Scan for the cell matching the given text and deliver its (x, y) coordinate at center. 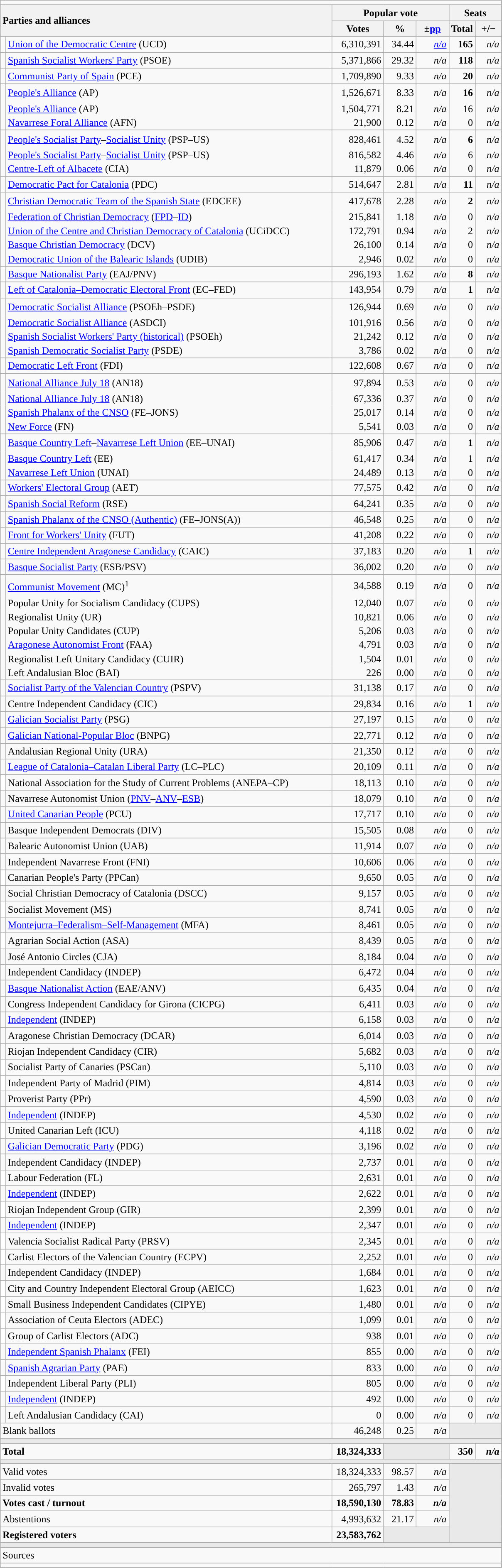
26,100 (358, 245)
Basque Nationalist Party (EAJ/PNV) (169, 274)
2.81 (400, 184)
4,590 (358, 1099)
78.83 (400, 1503)
Votes (358, 29)
Union of the Centre and Christian Democracy of Catalonia (UCiDCC) (169, 231)
Congress Independent Candidacy for Girona (CICPG) (169, 1004)
97,894 (358, 383)
18,590,130 (358, 1503)
21,900 (358, 123)
Christian Democratic Team of the Spanish State (EDCEE) (169, 201)
Small Business Independent Candidates (CIPYE) (169, 1304)
101,916 (358, 323)
8.21 (400, 109)
0.08 (400, 830)
350 (462, 1451)
417,678 (358, 201)
Valid votes (166, 1472)
Votes cast / turnout (166, 1503)
6,411 (358, 1004)
21,242 (358, 337)
2,252 (358, 1257)
4,814 (358, 1083)
21.17 (400, 1519)
Aragonese Christian Democracy (DCAR) (169, 1036)
Social Christian Democracy of Catalonia (DSCC) (169, 893)
9,157 (358, 893)
172,791 (358, 231)
1.62 (400, 274)
Socialist Party of the Valencian Country (PSPV) (169, 688)
Proverist Party (PPr) (169, 1099)
1,480 (358, 1304)
Blank ballots (166, 1431)
143,954 (358, 290)
17,717 (358, 814)
8,741 (358, 909)
23,583,762 (358, 1535)
Riojan Independent Group (GIR) (169, 1210)
2,622 (358, 1194)
Spanish Agrarian Party (PAE) (169, 1367)
Navarrese Left Union (UNAI) (169, 473)
67,336 (358, 399)
6,472 (358, 973)
Agrarian Social Action (ASA) (169, 941)
6,014 (358, 1036)
Carlist Electors of the Valencian Country (ECPV) (169, 1257)
5,541 (358, 426)
0.47 (400, 443)
77,575 (358, 488)
0.22 (400, 535)
18,079 (358, 799)
Left Andalusian Bloc (BAI) (169, 673)
League of Catalonia–Catalan Liberal Party (LC–PLC) (169, 767)
37,183 (358, 551)
Independent Spanish Phalanx (FEI) (169, 1352)
Group of Carlist Electors (ADC) (169, 1336)
3,196 (358, 1146)
Sources (251, 1555)
34,588 (358, 586)
Communist Movement (MC)1 (169, 586)
11,914 (358, 846)
Montejurra–Federalism–Self-Management (MFA) (169, 925)
0.42 (400, 488)
20 (462, 76)
0.35 (400, 504)
Labour Federation (FL) (169, 1178)
8 (462, 274)
0.69 (400, 306)
Centre Independent Aragonese Candidacy (CAIC) (169, 551)
0.79 (400, 290)
Invalid votes (166, 1487)
Democratic Union of the Balearic Islands (UDIB) (169, 259)
3,786 (358, 350)
165 (462, 44)
United Canarian Left (ICU) (169, 1130)
Popular vote (391, 13)
10,606 (358, 862)
2,946 (358, 259)
6,310,391 (358, 44)
Regionalist Left Unitary Candidacy (CUIR) (169, 659)
805 (358, 1383)
0.13 (400, 473)
296,193 (358, 274)
5,371,866 (358, 60)
855 (358, 1352)
Association of Ceuta Electors (ADEC) (169, 1320)
Independent Liberal Party (PLI) (169, 1383)
9.33 (400, 76)
0.19 (400, 586)
Basque Independent Democrats (DIV) (169, 830)
4,118 (358, 1130)
1,504,771 (358, 109)
11,879 (358, 169)
25,017 (358, 413)
46,248 (358, 1431)
29,834 (358, 704)
0.11 (400, 767)
Spanish Democratic Socialist Party (PSDE) (169, 350)
46,548 (358, 519)
2,345 (358, 1241)
Andalusian Regional Unity (URA) (169, 751)
Galician Socialist Party (PSG) (169, 720)
8,439 (358, 941)
Communist Party of Spain (PCE) (169, 76)
Workers' Electoral Group (AET) (169, 488)
265,797 (358, 1487)
National Association for the Study of Current Problems (ANEPA–CP) (169, 783)
64,241 (358, 504)
27,197 (358, 720)
% (400, 29)
4,530 (358, 1115)
4,993,632 (358, 1519)
1.43 (400, 1487)
4.52 (400, 139)
5,206 (358, 631)
Spanish Phalanx of the CNSO (Authentic) (FE–JONS(A)) (169, 519)
1,504 (358, 659)
±pp (432, 29)
City and Country Independent Electoral Group (AEICC) (169, 1289)
Union of the Democratic Centre (UCD) (169, 44)
0.67 (400, 366)
Democratic Left Front (FDI) (169, 366)
828,461 (358, 139)
Popular Unity for Socialism Candidacy (CUPS) (169, 603)
11 (462, 184)
Valencia Socialist Radical Party (PRSV) (169, 1241)
22,771 (358, 735)
34.44 (400, 44)
2,737 (358, 1162)
21,350 (358, 751)
Abstentions (166, 1519)
9,650 (358, 877)
Spanish Socialist Workers' Party (historical) (PSOEh) (169, 337)
12,040 (358, 603)
Independent Navarrese Front (FNI) (169, 862)
Parties and alliances (166, 21)
36,002 (358, 567)
61,417 (358, 459)
5,682 (358, 1051)
Popular Unity Candidates (CUP) (169, 631)
0.34 (400, 459)
118 (462, 60)
United Canarian People (PCU) (169, 814)
New Force (FN) (169, 426)
15,505 (358, 830)
1,684 (358, 1273)
1.18 (400, 217)
Front for Workers' Unity (FUT) (169, 535)
0.15 (400, 720)
Basque Country Left (EE) (169, 459)
1,099 (358, 1320)
Basque Nationalist Action (EAE/ANV) (169, 988)
Seats (475, 13)
1,623 (358, 1289)
Centre-Left of Albacete (CIA) (169, 169)
Socialist Movement (MS) (169, 909)
Spanish Phalanx of the CNSO (FE–JONS) (169, 413)
31,138 (358, 688)
Basque Christian Democracy (DCV) (169, 245)
2,399 (358, 1210)
1,709,890 (358, 76)
85,906 (358, 443)
8,461 (358, 925)
4.46 (400, 155)
Basque Socialist Party (ESB/PSV) (169, 567)
10,821 (358, 617)
Galician National-Popular Bloc (BNPG) (169, 735)
José Antonio Circles (CJA) (169, 957)
816,582 (358, 155)
2.28 (400, 201)
2,631 (358, 1178)
29.32 (400, 60)
Galician Democratic Party (PDG) (169, 1146)
41,208 (358, 535)
Spanish Socialist Workers' Party (PSOE) (169, 60)
Basque Country Left–Navarrese Left Union (EE–UNAI) (169, 443)
Left of Catalonia–Democratic Electoral Front (EC–FED) (169, 290)
514,647 (358, 184)
24,489 (358, 473)
20,109 (358, 767)
0.37 (400, 399)
6,158 (358, 1020)
Aragonese Autonomist Front (FAA) (169, 645)
Regionalist Unity (UR) (169, 617)
18,113 (358, 783)
Centre Independent Candidacy (CIC) (169, 704)
215,841 (358, 217)
2,347 (358, 1225)
Navarrese Autonomist Union (PNV–ANV–ESB) (169, 799)
Registered voters (166, 1535)
Democratic Socialist Alliance (ASDCI) (169, 323)
Navarrese Foral Alliance (AFN) (169, 123)
8.33 (400, 93)
938 (358, 1336)
Independent Party of Madrid (PIM) (169, 1083)
Riojan Independent Candidacy (CIR) (169, 1051)
0.94 (400, 231)
+/− (489, 29)
0.56 (400, 323)
8,184 (358, 957)
Socialist Party of Canaries (PSCan) (169, 1067)
0.53 (400, 383)
226 (358, 673)
Left Andalusian Candidacy (CAI) (169, 1415)
6,435 (358, 988)
Spanish Social Reform (RSE) (169, 504)
98.57 (400, 1472)
833 (358, 1367)
Balearic Autonomist Union (UAB) (169, 846)
0.17 (400, 688)
122,608 (358, 366)
Democratic Socialist Alliance (PSOEh–PSDE) (169, 306)
Democratic Pact for Catalonia (PDC) (169, 184)
492 (358, 1399)
Federation of Christian Democracy (FPD–ID) (169, 217)
4,791 (358, 645)
0.16 (400, 704)
126,944 (358, 306)
5,110 (358, 1067)
Canarian People's Party (PPCan) (169, 877)
1,526,671 (358, 93)
